Pinpoint the cell where the given text exists, returning its [x, y] midpoint coordinate. 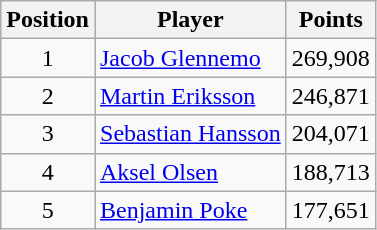
Martin Eriksson [190, 96]
3 [48, 134]
188,713 [330, 172]
Benjamin Poke [190, 210]
2 [48, 96]
177,651 [330, 210]
269,908 [330, 58]
Position [48, 20]
Sebastian Hansson [190, 134]
5 [48, 210]
1 [48, 58]
204,071 [330, 134]
Jacob Glennemo [190, 58]
246,871 [330, 96]
Aksel Olsen [190, 172]
Player [190, 20]
4 [48, 172]
Points [330, 20]
